Capture the cell that displays the provided text and extract its (x, y) central coordinate. 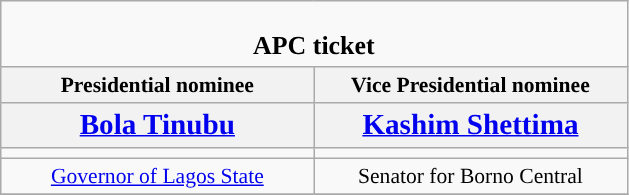
APC ticket (314, 34)
Kashim Shettima (470, 125)
Presidential nominee (158, 85)
Vice Presidential nominee (470, 85)
Senator for Borno Central (470, 177)
Bola Tinubu (158, 125)
Governor of Lagos State (158, 177)
